Determine the [x, y] coordinate at the center of the cell enclosing the given text.  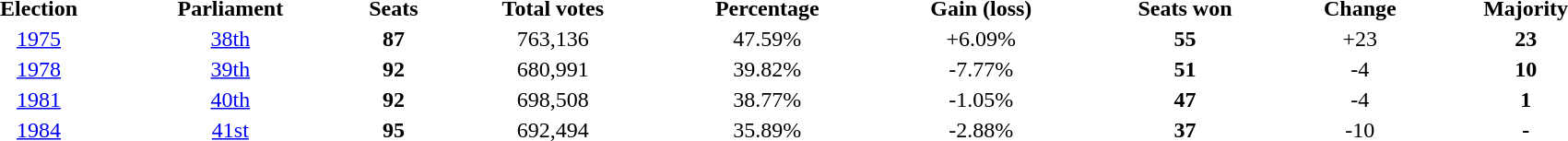
39th [230, 69]
+23 [1361, 39]
698,508 [553, 100]
39.82% [767, 69]
680,991 [553, 69]
763,136 [553, 39]
87 [395, 39]
47.59% [767, 39]
-7.77% [981, 69]
47 [1185, 100]
38.77% [767, 100]
38th [230, 39]
-1.05% [981, 100]
51 [1185, 69]
55 [1185, 39]
+6.09% [981, 39]
40th [230, 100]
